Capture the cell that displays the provided text and extract its [X, Y] central coordinate. 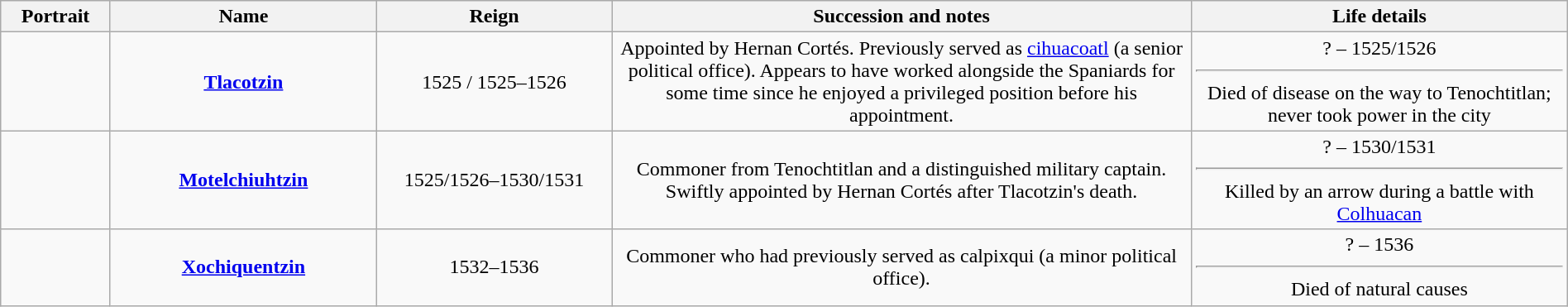
Succession and notes [901, 17]
1525 / 1525–1526 [494, 81]
? – 1525/1526Died of disease on the way to Tenochtitlan; never took power in the city [1379, 81]
Commoner who had previously served as calpixqui (a minor political office). [901, 267]
? – 1530/1531Killed by an arrow during a battle with Colhuacan [1379, 180]
Reign [494, 17]
Portrait [56, 17]
Motelchiuhtzin [243, 180]
Name [243, 17]
? – 1536Died of natural causes [1379, 267]
1525/1526–1530/1531 [494, 180]
1532–1536 [494, 267]
Life details [1379, 17]
Xochiquentzin [243, 267]
Tlacotzin [243, 81]
Commoner from Tenochtitlan and a distinguished military captain. Swiftly appointed by Hernan Cortés after Tlacotzin's death. [901, 180]
